Return the (x, y) coordinate for the center point of the cell that contains the specified text.  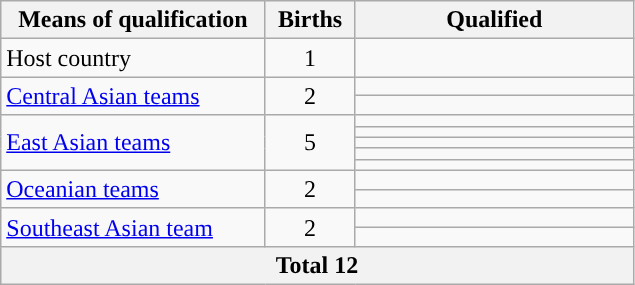
Qualified (494, 20)
1 (310, 58)
Host country (133, 58)
Total 12 (318, 265)
Oceanian teams (133, 189)
Means of qualification (133, 20)
Births (310, 20)
East Asian teams (133, 142)
Central Asian teams (133, 96)
Southeast Asian team (133, 227)
5 (310, 142)
